Find where the given text appears and provide that cell's center as (X, Y) coordinate. 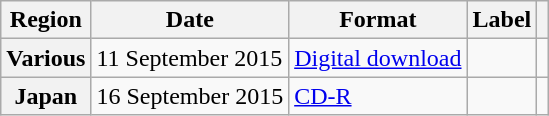
Digital download (378, 58)
Japan (46, 96)
Various (46, 58)
Format (378, 20)
Label (502, 20)
16 September 2015 (190, 96)
Region (46, 20)
CD-R (378, 96)
Date (190, 20)
11 September 2015 (190, 58)
